Output the (x, y) coordinate of the center of the cell containing the given text.  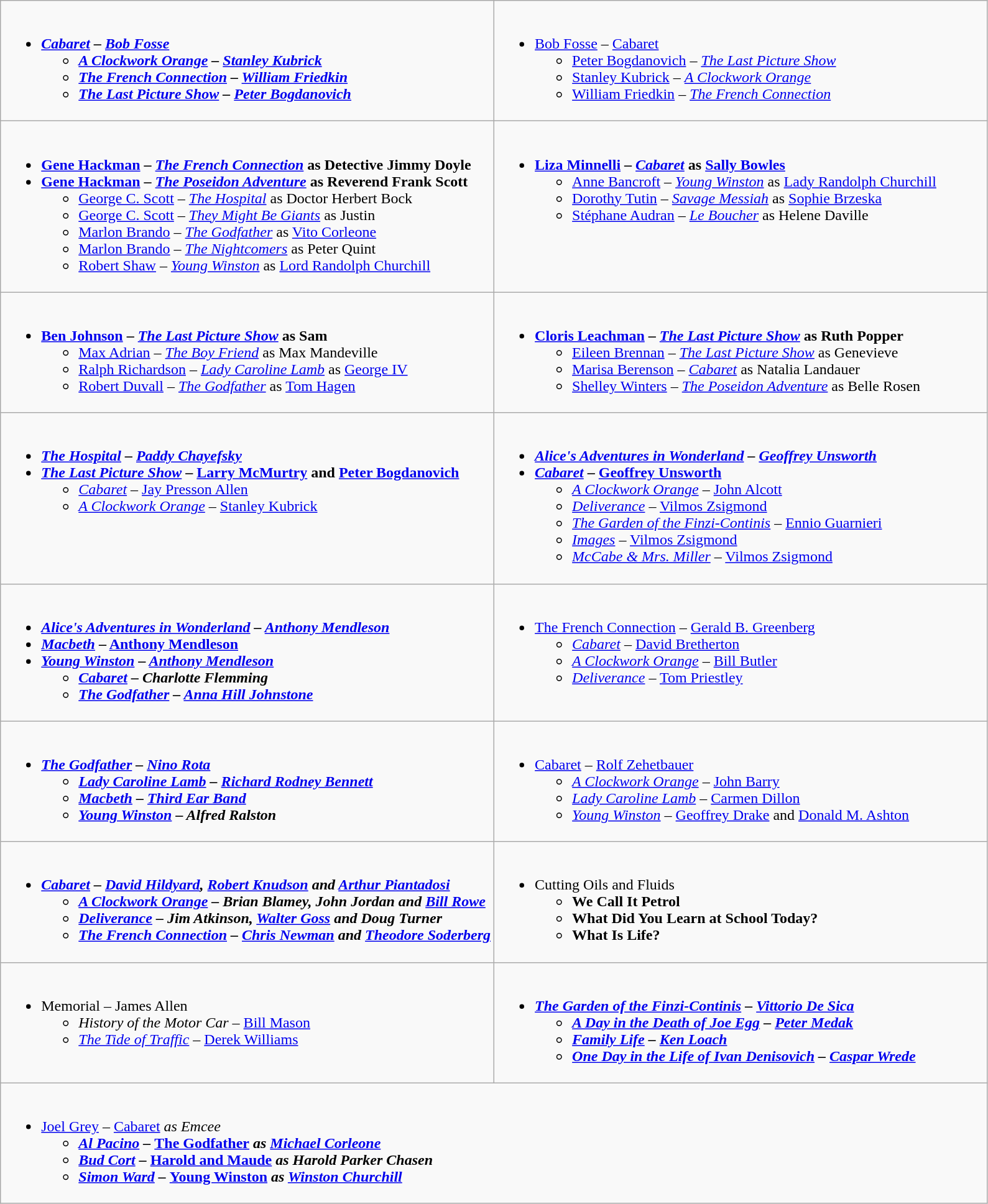
The Godfather – Nino RotaLady Caroline Lamb – Richard Rodney BennettMacbeth – Third Ear BandYoung Winston – Alfred Ralston (247, 781)
Cutting Oils and FluidsWe Call It PetrolWhat Did You Learn at School Today?What Is Life? (741, 902)
Cabaret – Rolf ZehetbauerA Clockwork Orange – John BarryLady Caroline Lamb – Carmen DillonYoung Winston – Geoffrey Drake and Donald M. Ashton (741, 781)
Bob Fosse – CabaretPeter Bogdanovich – The Last Picture ShowStanley Kubrick – A Clockwork OrangeWilliam Friedkin – The French Connection (741, 61)
Memorial – James AllenHistory of the Motor Car – Bill MasonThe Tide of Traffic – Derek Williams (247, 1022)
The French Connection – Gerald B. GreenbergCabaret – David BrethertonA Clockwork Orange – Bill ButlerDeliverance – Tom Priestley (741, 653)
Cabaret – Bob FosseA Clockwork Orange – Stanley KubrickThe French Connection – William FriedkinThe Last Picture Show – Peter Bogdanovich (247, 61)
